Detect which cell encompasses the target text, then output its [X, Y] center coordinate. 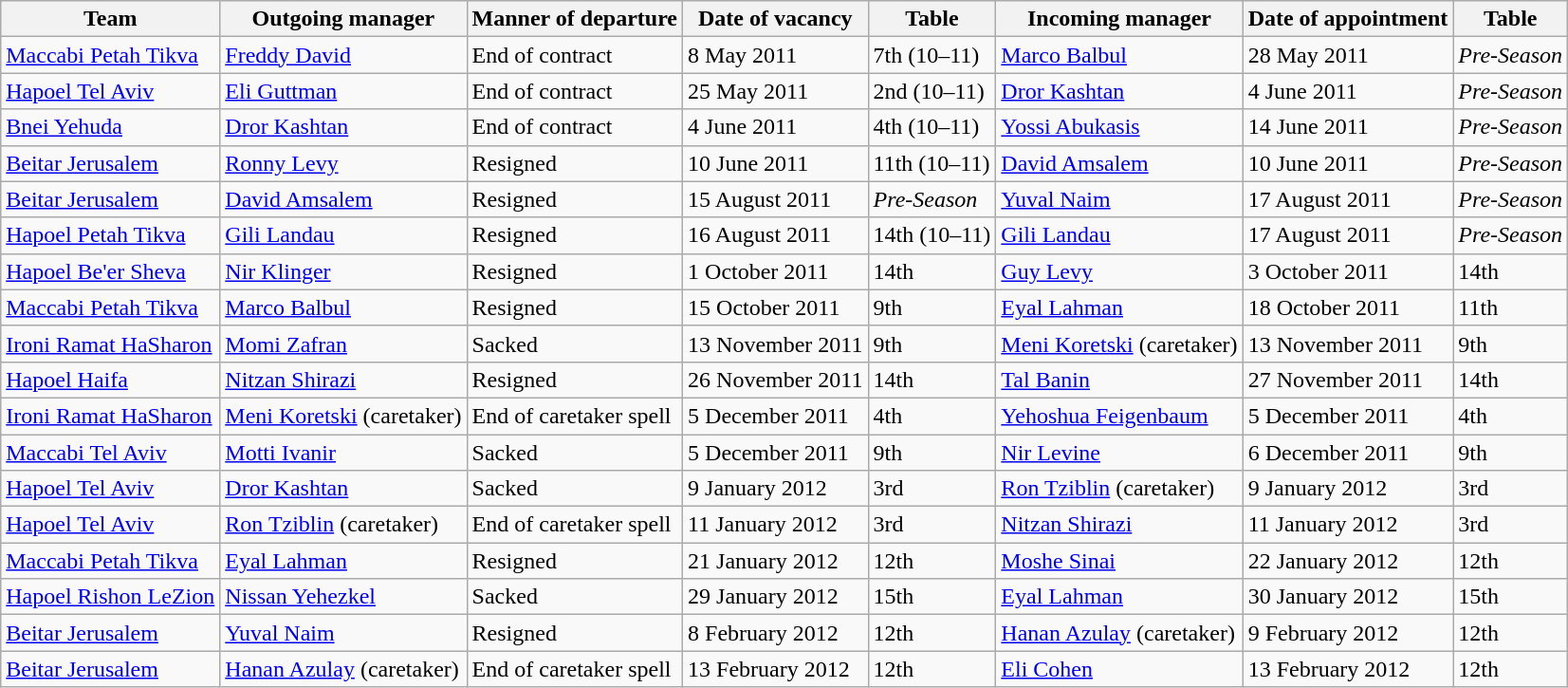
Eli Guttman [343, 91]
Hapoel Petah Tikva [110, 235]
Tal Banin [1119, 380]
Yehoshua Feigenbaum [1119, 416]
Motti Ivanir [343, 453]
Hapoel Haifa [110, 380]
26 November 2011 [776, 380]
Maccabi Tel Aviv [110, 453]
Nir Levine [1119, 453]
Nir Klinger [343, 271]
Incoming manager [1119, 19]
15 August 2011 [776, 199]
8 February 2012 [776, 633]
Hapoel Rishon LeZion [110, 597]
29 January 2012 [776, 597]
Outgoing manager [343, 19]
2nd (10–11) [932, 91]
7th (10–11) [932, 55]
11th [1510, 307]
22 January 2012 [1348, 561]
Momi Zafran [343, 344]
30 January 2012 [1348, 597]
14 June 2011 [1348, 127]
6 December 2011 [1348, 453]
27 November 2011 [1348, 380]
Date of appointment [1348, 19]
4th (10–11) [932, 127]
Date of vacancy [776, 19]
9 February 2012 [1348, 633]
21 January 2012 [776, 561]
Ronny Levy [343, 163]
3 October 2011 [1348, 271]
16 August 2011 [776, 235]
14th (10–11) [932, 235]
Guy Levy [1119, 271]
11th (10–11) [932, 163]
Freddy David [343, 55]
25 May 2011 [776, 91]
1 October 2011 [776, 271]
Nissan Yehezkel [343, 597]
Yossi Abukasis [1119, 127]
Bnei Yehuda [110, 127]
Hapoel Be'er Sheva [110, 271]
15 October 2011 [776, 307]
18 October 2011 [1348, 307]
Manner of departure [575, 19]
Team [110, 19]
Moshe Sinai [1119, 561]
28 May 2011 [1348, 55]
8 May 2011 [776, 55]
Eli Cohen [1119, 669]
